Extract the [x, y] coordinate from the center of the cell holding the provided text.  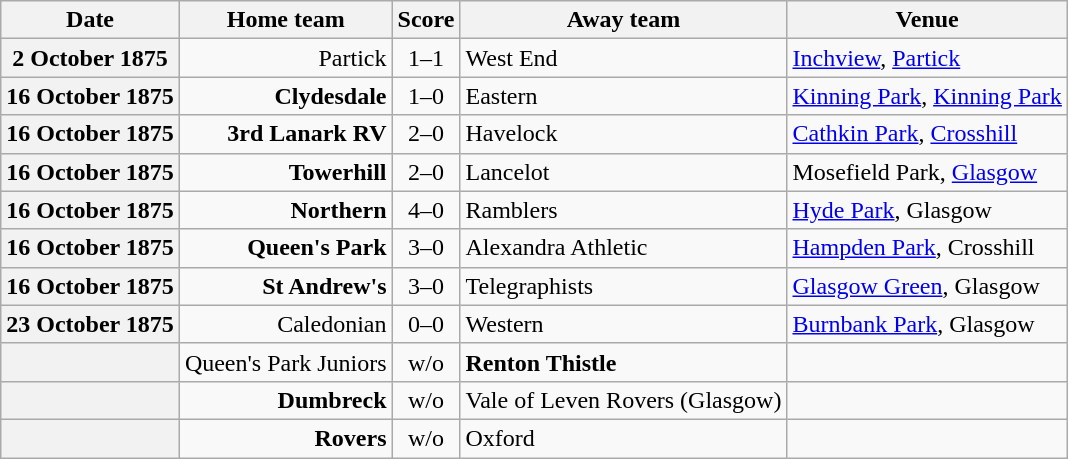
Vale of Leven Rovers (Glasgow) [624, 400]
Rovers [286, 438]
West End [624, 58]
Dumbreck [286, 400]
1–1 [426, 58]
Partick [286, 58]
Hyde Park, Glasgow [927, 210]
Havelock [624, 134]
Clydesdale [286, 96]
3rd Lanark RV [286, 134]
Away team [624, 20]
Burnbank Park, Glasgow [927, 324]
Caledonian [286, 324]
Queen's Park [286, 248]
0–0 [426, 324]
2 October 1875 [90, 58]
Score [426, 20]
Ramblers [624, 210]
Queen's Park Juniors [286, 362]
Lancelot [624, 172]
Towerhill [286, 172]
1–0 [426, 96]
Alexandra Athletic [624, 248]
Renton Thistle [624, 362]
Oxford [624, 438]
St Andrew's [286, 286]
23 October 1875 [90, 324]
Northern [286, 210]
Hampden Park, Crosshill [927, 248]
Telegraphists [624, 286]
Western [624, 324]
Glasgow Green, Glasgow [927, 286]
Venue [927, 20]
Mosefield Park, Glasgow [927, 172]
Kinning Park, Kinning Park [927, 96]
Home team [286, 20]
Cathkin Park, Crosshill [927, 134]
4–0 [426, 210]
Date [90, 20]
Eastern [624, 96]
Inchview, Partick [927, 58]
